From the cell containing the given text, extract its center point as (X, Y) coordinate. 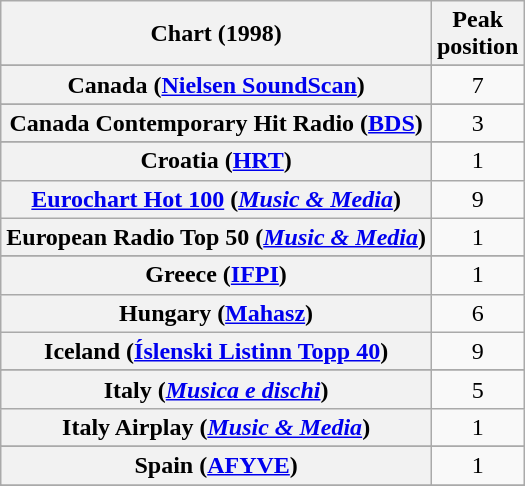
European Radio Top 50 (Music & Media) (216, 237)
Canada (Nielsen SoundScan) (216, 85)
Italy (Musica e dischi) (216, 389)
Spain (AFYVE) (216, 465)
Chart (1998) (216, 34)
5 (477, 389)
Canada Contemporary Hit Radio (BDS) (216, 123)
6 (477, 313)
Croatia (HRT) (216, 161)
Peakposition (477, 34)
Hungary (Mahasz) (216, 313)
Eurochart Hot 100 (Music & Media) (216, 199)
7 (477, 85)
Greece (IFPI) (216, 275)
Italy Airplay (Music & Media) (216, 427)
Iceland (Íslenski Listinn Topp 40) (216, 351)
3 (477, 123)
